Detect which cell encompasses the target text, then output its [x, y] center coordinate. 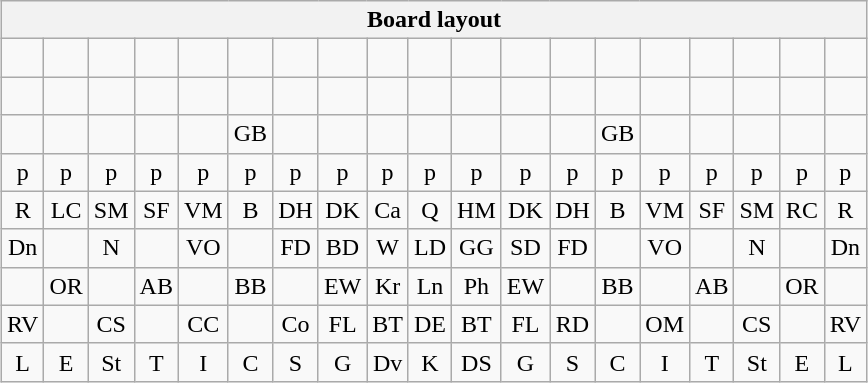
Board layout [434, 20]
LD [430, 248]
Kr [388, 286]
Co [296, 324]
RC [802, 210]
GG [477, 248]
Ln [430, 286]
Q [430, 210]
OM [665, 324]
Ca [388, 210]
LC [66, 210]
BD [342, 248]
SD [525, 248]
Ph [477, 286]
CC [203, 324]
K [430, 362]
W [388, 248]
DE [430, 324]
HM [477, 210]
Dv [388, 362]
RD [573, 324]
DS [477, 362]
